From the cell containing the given text, extract its center point as (x, y) coordinate. 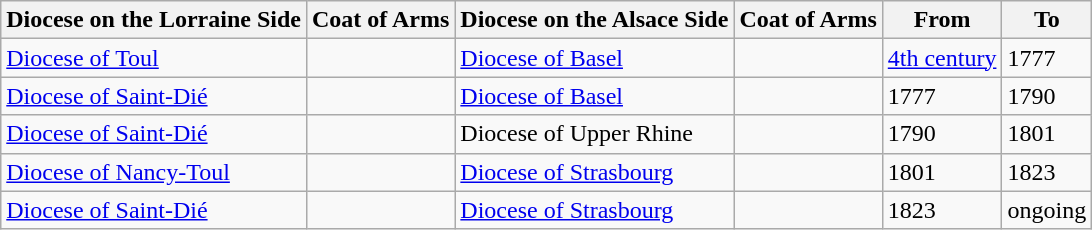
Diocese on the Lorraine Side (154, 20)
Diocese of Upper Rhine (594, 134)
Diocese of Toul (154, 58)
Diocese of Nancy-Toul (154, 172)
From (942, 20)
Diocese on the Alsace Side (594, 20)
4th century (942, 58)
To (1047, 20)
ongoing (1047, 210)
